Pinpoint the cell where the given text exists, returning its [x, y] midpoint coordinate. 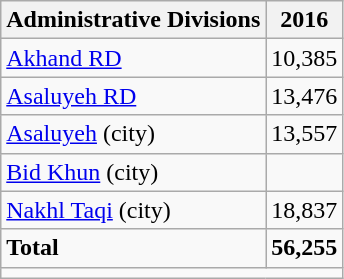
10,385 [304, 58]
Nakhl Taqi (city) [134, 210]
13,476 [304, 96]
2016 [304, 20]
Asaluyeh RD [134, 96]
Akhand RD [134, 58]
56,255 [304, 248]
Bid Khun (city) [134, 172]
Total [134, 248]
18,837 [304, 210]
Asaluyeh (city) [134, 134]
13,557 [304, 134]
Administrative Divisions [134, 20]
